Scan for the cell matching the given text and deliver its [x, y] coordinate at center. 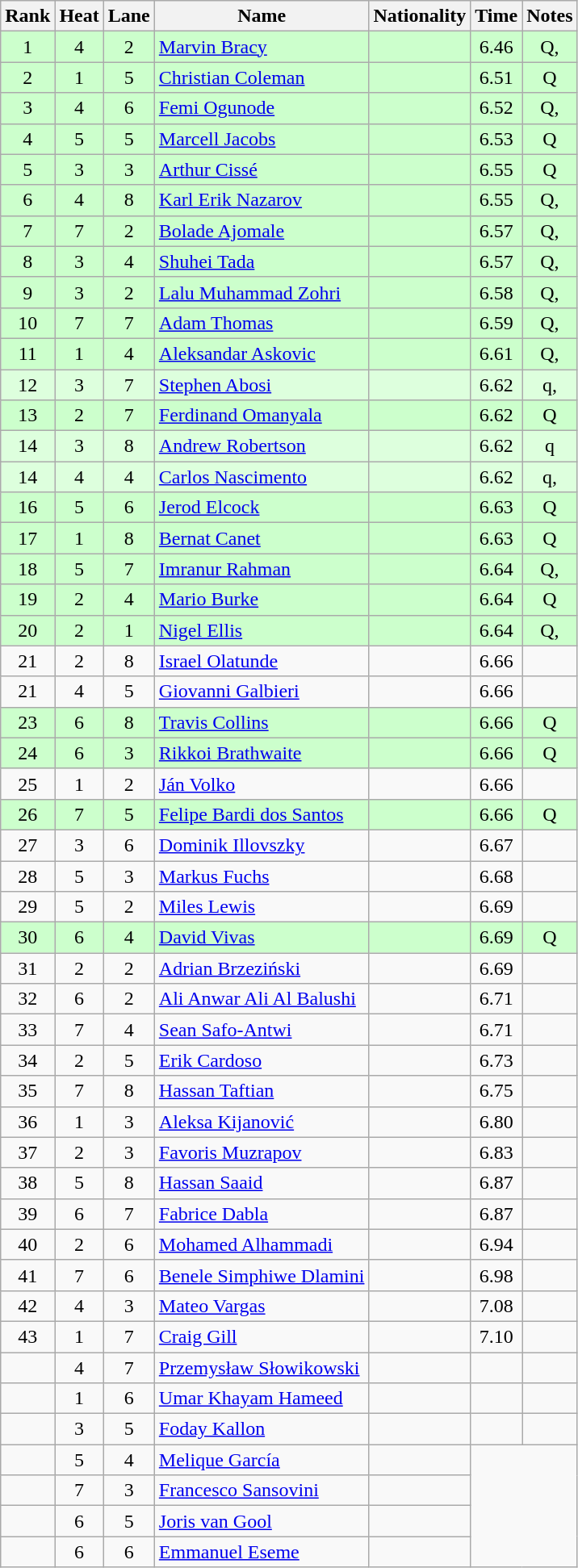
6.61 [496, 353]
6.58 [496, 292]
23 [27, 722]
Lalu Muhammad Zohri [262, 292]
Miles Lewis [262, 907]
6.73 [496, 1060]
24 [27, 753]
Travis Collins [262, 722]
26 [27, 814]
Hassan Taftian [262, 1091]
7.08 [496, 1306]
40 [27, 1244]
Markus Fuchs [262, 876]
6.94 [496, 1244]
Christian Coleman [262, 77]
Ali Anwar Ali Al Balushi [262, 999]
6.52 [496, 108]
37 [27, 1152]
Heat [79, 16]
Marcell Jacobs [262, 139]
19 [27, 600]
Fabrice Dabla [262, 1214]
33 [27, 1030]
Femi Ogunode [262, 108]
Giovanni Galbieri [262, 692]
Felipe Bardi dos Santos [262, 814]
Hassan Saaid [262, 1183]
7.10 [496, 1336]
Notes [550, 16]
16 [27, 508]
Umar Khayam Hameed [262, 1399]
11 [27, 353]
Carlos Nascimento [262, 477]
Aleksa Kijanović [262, 1122]
Mario Burke [262, 600]
6.83 [496, 1152]
32 [27, 999]
38 [27, 1183]
Andrew Robertson [262, 446]
10 [27, 323]
Craig Gill [262, 1336]
Dominik Illovszky [262, 845]
42 [27, 1306]
6.75 [496, 1091]
Mateo Vargas [262, 1306]
Favoris Muzrapov [262, 1152]
Rikkoi Brathwaite [262, 753]
Nigel Ellis [262, 630]
Francesco Sansovini [262, 1491]
41 [27, 1275]
Stephen Abosi [262, 385]
Emmanuel Eseme [262, 1552]
Name [262, 16]
Marvin Bracy [262, 47]
Rank [27, 16]
6.67 [496, 845]
13 [27, 416]
6.46 [496, 47]
36 [27, 1122]
Erik Cardoso [262, 1060]
Israel Olatunde [262, 661]
17 [27, 538]
Melique García [262, 1460]
6.68 [496, 876]
Foday Kallon [262, 1429]
6.80 [496, 1122]
Przemysław Słowikowski [262, 1368]
9 [27, 292]
Sean Safo-Antwi [262, 1030]
6.51 [496, 77]
q [550, 446]
Lane [129, 16]
31 [27, 968]
David Vivas [262, 938]
39 [27, 1214]
Nationality [420, 16]
12 [27, 385]
Shuhei Tada [262, 261]
Arthur Cissé [262, 169]
Mohamed Alhammadi [262, 1244]
Ján Volko [262, 784]
6.59 [496, 323]
Joris van Gool [262, 1521]
Imranur Rahman [262, 569]
Ferdinand Omanyala [262, 416]
6.53 [496, 139]
18 [27, 569]
29 [27, 907]
35 [27, 1091]
20 [27, 630]
6.98 [496, 1275]
28 [27, 876]
Time [496, 16]
Aleksandar Askovic [262, 353]
34 [27, 1060]
27 [27, 845]
Karl Erik Nazarov [262, 200]
Bolade Ajomale [262, 231]
Bernat Canet [262, 538]
Jerod Elcock [262, 508]
Benele Simphiwe Dlamini [262, 1275]
Adrian Brzeziński [262, 968]
43 [27, 1336]
30 [27, 938]
Adam Thomas [262, 323]
25 [27, 784]
